Extract the (X, Y) coordinate from the center of the cell holding the provided text.  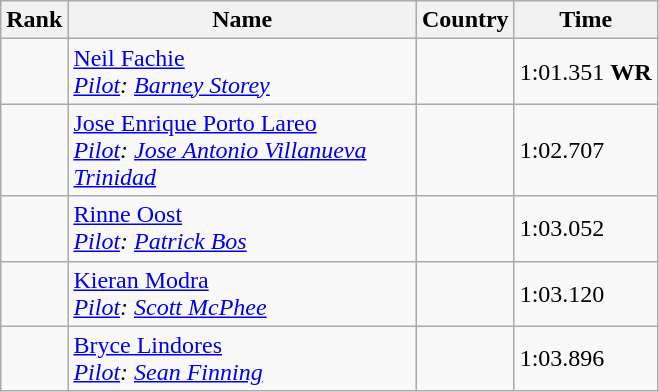
Rank (34, 20)
1:03.896 (586, 358)
1:01.351 WR (586, 72)
Bryce LindoresPilot: Sean Finning (242, 358)
Name (242, 20)
1:03.052 (586, 228)
Neil FachiePilot: Barney Storey (242, 72)
Time (586, 20)
Kieran ModraPilot: Scott McPhee (242, 294)
Rinne OostPilot: Patrick Bos (242, 228)
Country (465, 20)
1:03.120 (586, 294)
Jose Enrique Porto LareoPilot: Jose Antonio Villanueva Trinidad (242, 150)
1:02.707 (586, 150)
